Locate the cell with the specified text and output its [X, Y] center coordinate. 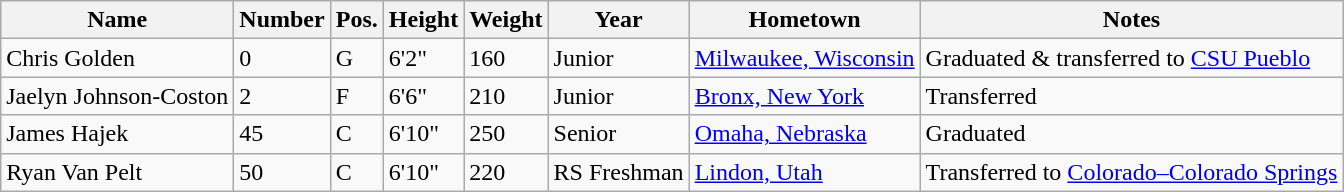
Jaelyn Johnson-Coston [118, 96]
220 [506, 172]
160 [506, 58]
Graduated & transferred to CSU Pueblo [1132, 58]
Milwaukee, Wisconsin [804, 58]
Hometown [804, 20]
Chris Golden [118, 58]
Transferred [1132, 96]
RS Freshman [618, 172]
2 [282, 96]
6'6" [423, 96]
210 [506, 96]
Number [282, 20]
6'2" [423, 58]
Pos. [356, 20]
Bronx, New York [804, 96]
Senior [618, 134]
Transferred to Colorado–Colorado Springs [1132, 172]
Lindon, Utah [804, 172]
Omaha, Nebraska [804, 134]
Ryan Van Pelt [118, 172]
50 [282, 172]
45 [282, 134]
Notes [1132, 20]
G [356, 58]
Height [423, 20]
Year [618, 20]
Graduated [1132, 134]
James Hajek [118, 134]
250 [506, 134]
0 [282, 58]
Name [118, 20]
F [356, 96]
Weight [506, 20]
